Output the (X, Y) coordinate of the center of the cell containing the given text.  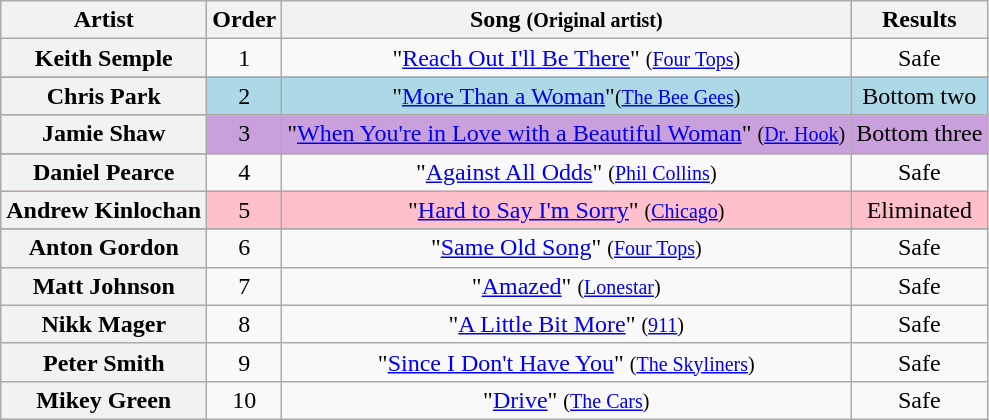
5 (244, 210)
Andrew Kinlochan (104, 210)
"Same Old Song" (Four Tops) (566, 248)
Keith Semple (104, 58)
8 (244, 324)
9 (244, 362)
10 (244, 400)
"Against All Odds" (Phil Collins) (566, 172)
Song (Original artist) (566, 20)
6 (244, 248)
4 (244, 172)
"Drive" (The Cars) (566, 400)
"A Little Bit More" (911) (566, 324)
Bottom two (920, 96)
"Hard to Say I'm Sorry" (Chicago) (566, 210)
Order (244, 20)
Jamie Shaw (104, 134)
"Since I Don't Have You" (The Skyliners) (566, 362)
Nikk Mager (104, 324)
"Reach Out I'll Be There" (Four Tops) (566, 58)
Artist (104, 20)
Eliminated (920, 210)
Peter Smith (104, 362)
"When You're in Love with a Beautiful Woman" (Dr. Hook) (566, 134)
1 (244, 58)
Anton Gordon (104, 248)
Matt Johnson (104, 286)
Results (920, 20)
Daniel Pearce (104, 172)
3 (244, 134)
Mikey Green (104, 400)
7 (244, 286)
"Amazed" (Lonestar) (566, 286)
Chris Park (104, 96)
2 (244, 96)
"More Than a Woman"(The Bee Gees) (566, 96)
Bottom three (920, 134)
